Capture the cell that displays the provided text and extract its [x, y] central coordinate. 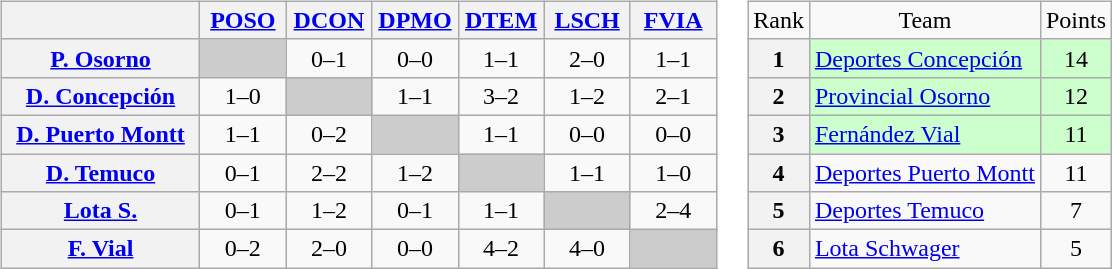
Provincial Osorno [924, 96]
1 [779, 58]
6 [779, 249]
12 [1076, 96]
Deportes Concepción [924, 58]
Deportes Temuco [924, 211]
DPMO [415, 20]
LSCH [587, 20]
4 [779, 173]
P. Osorno [100, 58]
2 [779, 96]
Fernández Vial [924, 134]
F. Vial [100, 249]
D. Concepción [100, 96]
Points [1076, 20]
3 [779, 134]
2–1 [673, 96]
Team [924, 20]
D. Temuco [100, 173]
2–4 [673, 211]
DCON [329, 20]
4–2 [501, 249]
4–0 [587, 249]
Deportes Puerto Montt [924, 173]
FVIA [673, 20]
14 [1076, 58]
Rank [779, 20]
7 [1076, 211]
Lota Schwager [924, 249]
2–2 [329, 173]
3–2 [501, 96]
POSO [243, 20]
Lota S. [100, 211]
D. Puerto Montt [100, 134]
DTEM [501, 20]
